Return the (x, y) coordinate for the center point of the cell that contains the specified text.  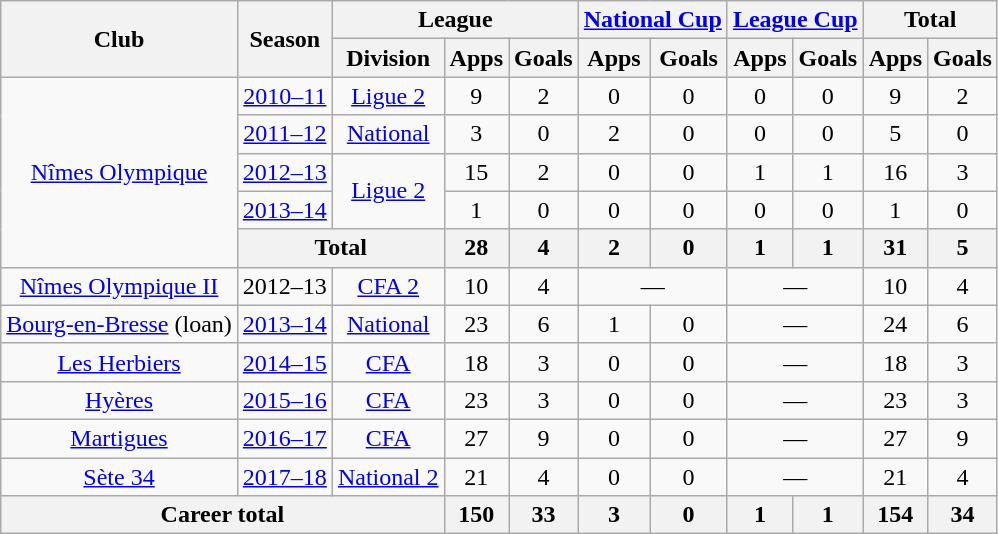
34 (963, 515)
Les Herbiers (120, 362)
28 (476, 248)
Nîmes Olympique II (120, 286)
150 (476, 515)
33 (543, 515)
Martigues (120, 438)
2010–11 (284, 96)
Hyères (120, 400)
Season (284, 39)
2015–16 (284, 400)
2016–17 (284, 438)
2011–12 (284, 134)
Bourg-en-Bresse (loan) (120, 324)
Career total (222, 515)
2014–15 (284, 362)
31 (895, 248)
16 (895, 172)
15 (476, 172)
2017–18 (284, 477)
League (455, 20)
Club (120, 39)
Sète 34 (120, 477)
24 (895, 324)
154 (895, 515)
Nîmes Olympique (120, 172)
National Cup (652, 20)
League Cup (795, 20)
CFA 2 (388, 286)
Division (388, 58)
National 2 (388, 477)
